Detect which cell encompasses the target text, then output its [X, Y] center coordinate. 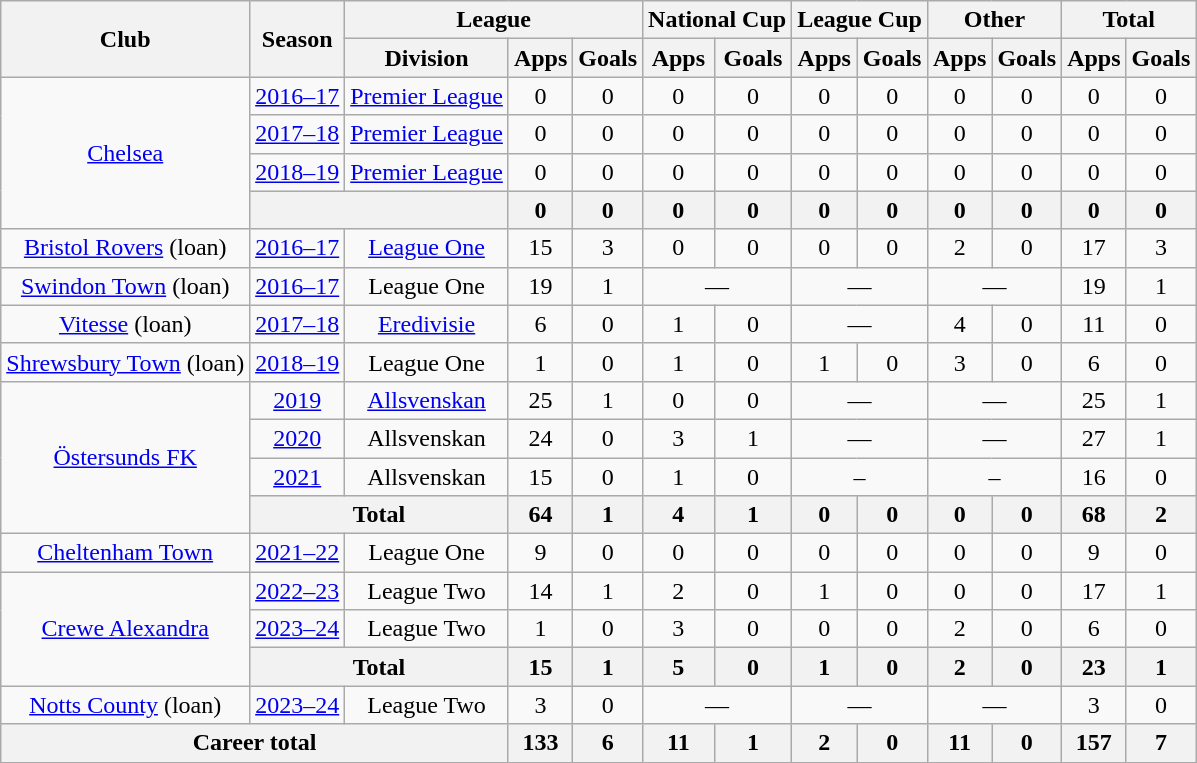
Swindon Town (loan) [126, 286]
Career total [255, 743]
2021–22 [298, 553]
5 [679, 667]
64 [540, 515]
Eredivisie [427, 324]
133 [540, 743]
27 [1094, 438]
Other [994, 20]
Vitesse (loan) [126, 324]
16 [1094, 477]
Bristol Rovers (loan) [126, 248]
Club [126, 39]
24 [540, 438]
2021 [298, 477]
National Cup [718, 20]
2022–23 [298, 591]
Shrewsbury Town (loan) [126, 362]
23 [1094, 667]
14 [540, 591]
68 [1094, 515]
157 [1094, 743]
2019 [298, 400]
League Cup [860, 20]
Season [298, 39]
Division [427, 58]
Chelsea [126, 153]
Crewe Alexandra [126, 629]
Notts County (loan) [126, 705]
7 [1161, 743]
League [494, 20]
Cheltenham Town [126, 553]
Östersunds FK [126, 457]
2020 [298, 438]
